Return [X, Y] of the center of cell containing provided text 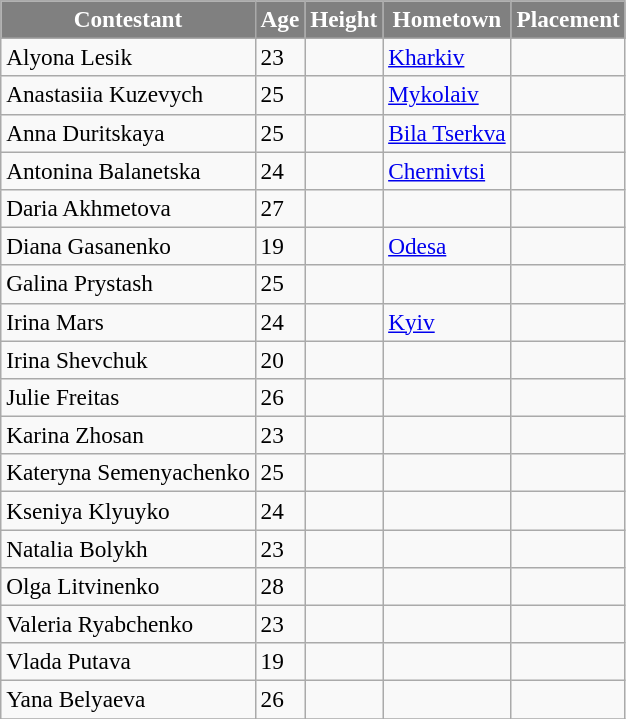
Kseniya Klyuyko [128, 510]
Irina Mars [128, 322]
Height [344, 19]
Mykolaiv [447, 95]
Placement [568, 19]
Galina Prystash [128, 284]
Hometown [447, 19]
Yana Belyaeva [128, 699]
Julie Freitas [128, 397]
Kateryna Semenyachenko [128, 473]
Bila Tserkva [447, 133]
Vlada Putava [128, 662]
27 [280, 208]
Karina Zhosan [128, 435]
Natalia Bolykh [128, 548]
Kyiv [447, 322]
Anastasiia Kuzevych [128, 95]
Valeria Ryabchenko [128, 624]
Antonina Balanetska [128, 170]
Irina Shevchuk [128, 359]
Anna Duritskaya [128, 133]
Diana Gasanenko [128, 246]
Chernivtsi [447, 170]
Daria Akhmetova [128, 208]
Odesa [447, 246]
28 [280, 586]
Contestant [128, 19]
20 [280, 359]
Age [280, 19]
Olga Litvinenko [128, 586]
Kharkiv [447, 57]
Alyona Lesik [128, 57]
